Search for the cell housing the specified text and yield its [X, Y] center coordinate. 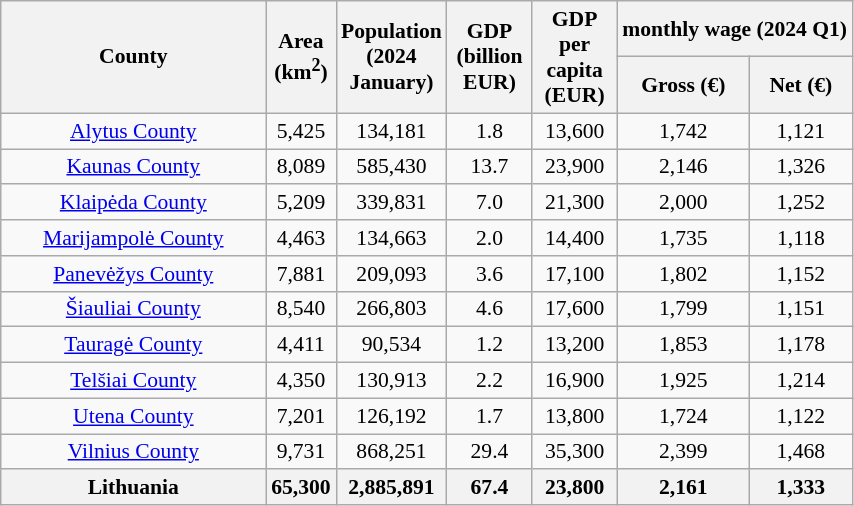
23,900 [574, 167]
3.6 [490, 274]
13.7 [490, 167]
1,152 [802, 274]
Area(km2) [301, 57]
1,178 [802, 345]
35,300 [574, 452]
8,089 [301, 167]
1,735 [683, 238]
585,430 [392, 167]
Panevėžys County [134, 274]
Šiauliai County [134, 309]
Alytus County [134, 131]
1,468 [802, 452]
2,146 [683, 167]
130,913 [392, 381]
868,251 [392, 452]
1,333 [802, 488]
1,802 [683, 274]
1,799 [683, 309]
134,181 [392, 131]
2,161 [683, 488]
134,663 [392, 238]
Tauragė County [134, 345]
Net (€) [802, 85]
90,534 [392, 345]
County [134, 57]
1,214 [802, 381]
Kaunas County [134, 167]
17,600 [574, 309]
GDP per capita (EUR) [574, 57]
4,463 [301, 238]
7.0 [490, 203]
7,201 [301, 416]
2,399 [683, 452]
4,411 [301, 345]
29.4 [490, 452]
2.0 [490, 238]
1.7 [490, 416]
16,900 [574, 381]
21,300 [574, 203]
7,881 [301, 274]
Telšiai County [134, 381]
2.2 [490, 381]
1,252 [802, 203]
Population (2024 January) [392, 57]
GDP (billion EUR) [490, 57]
8,540 [301, 309]
9,731 [301, 452]
65,300 [301, 488]
1.2 [490, 345]
1,151 [802, 309]
1,121 [802, 131]
17,100 [574, 274]
2,000 [683, 203]
5,209 [301, 203]
209,093 [392, 274]
Marijampolė County [134, 238]
13,600 [574, 131]
Gross (€) [683, 85]
1,925 [683, 381]
2,885,891 [392, 488]
266,803 [392, 309]
5,425 [301, 131]
1,742 [683, 131]
Klaipėda County [134, 203]
1,724 [683, 416]
1,326 [802, 167]
1,853 [683, 345]
23,800 [574, 488]
14,400 [574, 238]
1,122 [802, 416]
339,831 [392, 203]
monthly wage (2024 Q1) [734, 29]
Vilnius County [134, 452]
67.4 [490, 488]
13,200 [574, 345]
1.8 [490, 131]
13,800 [574, 416]
1,118 [802, 238]
4.6 [490, 309]
126,192 [392, 416]
Lithuania [134, 488]
4,350 [301, 381]
Utena County [134, 416]
